Provide the (x, y) coordinate of the cell's center where the given text is located.  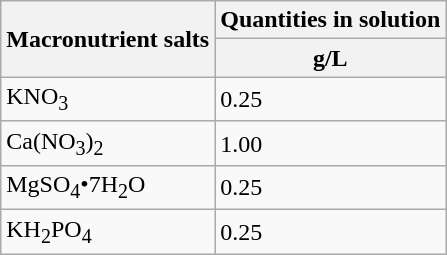
1.00 (330, 143)
KH2PO4 (108, 232)
g/L (330, 58)
Ca(NO3)2 (108, 143)
Quantities in solution (330, 20)
KNO3 (108, 99)
Macronutrient salts (108, 39)
MgSO4•7H2O (108, 188)
